Capture the cell that displays the provided text and extract its (X, Y) central coordinate. 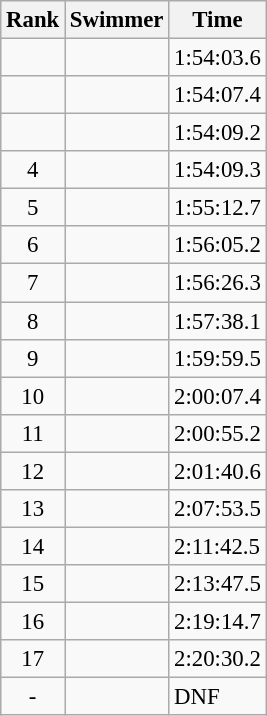
15 (33, 584)
1:54:09.3 (218, 170)
14 (33, 546)
2:20:30.2 (218, 659)
1:57:38.1 (218, 321)
- (33, 697)
DNF (218, 697)
1:59:59.5 (218, 358)
16 (33, 621)
13 (33, 509)
1:54:09.2 (218, 133)
2:11:42.5 (218, 546)
2:00:55.2 (218, 433)
1:56:05.2 (218, 245)
7 (33, 283)
8 (33, 321)
2:19:14.7 (218, 621)
1:55:12.7 (218, 208)
4 (33, 170)
11 (33, 433)
17 (33, 659)
2:13:47.5 (218, 584)
1:56:26.3 (218, 283)
10 (33, 396)
Time (218, 20)
Rank (33, 20)
6 (33, 245)
5 (33, 208)
2:00:07.4 (218, 396)
2:01:40.6 (218, 471)
Swimmer (117, 20)
9 (33, 358)
12 (33, 471)
1:54:07.4 (218, 95)
1:54:03.6 (218, 58)
2:07:53.5 (218, 509)
